Return the (X, Y) coordinate for the center point of the cell that contains the specified text.  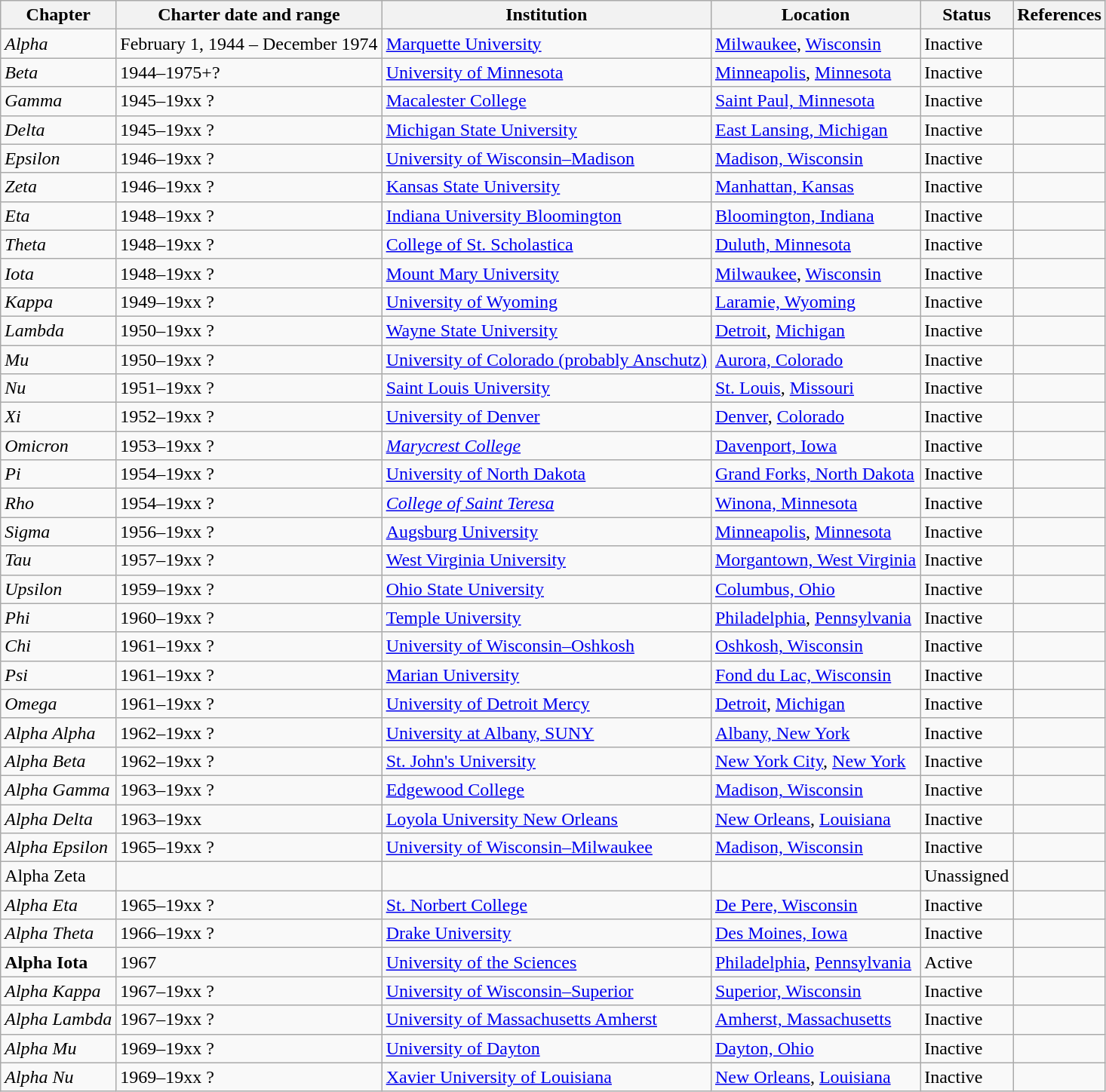
East Lansing, Michigan (815, 130)
Alpha Beta (59, 761)
University of Denver (546, 417)
Alpha Lambda (59, 1020)
1953–19xx ? (249, 446)
Alpha Iota (59, 962)
University of Wyoming (546, 302)
Davenport, Iowa (815, 446)
Indiana University Bloomington (546, 216)
Saint Louis University (546, 388)
Alpha Mu (59, 1048)
Columbus, Ohio (815, 589)
Loyola University New Orleans (546, 818)
Marian University (546, 675)
College of Saint Teresa (546, 503)
Superior, Wisconsin (815, 991)
Xi (59, 417)
Epsilon (59, 158)
1952–19xx ? (249, 417)
1951–19xx ? (249, 388)
Alpha (59, 44)
Drake University (546, 934)
University of Detroit Mercy (546, 704)
Macalester College (546, 101)
Location (815, 15)
Temple University (546, 618)
Mount Mary University (546, 273)
University of Wisconsin–Oshkosh (546, 646)
Phi (59, 618)
1959–19xx ? (249, 589)
Oshkosh, Wisconsin (815, 646)
1956–19xx ? (249, 532)
Alpha Zeta (59, 876)
1960–19xx ? (249, 618)
Pi (59, 474)
Saint Paul, Minnesota (815, 101)
Wayne State University (546, 330)
Winona, Minnesota (815, 503)
University of Wisconsin–Milwaukee (546, 848)
St. Louis, Missouri (815, 388)
Iota (59, 273)
Active (967, 962)
University of the Sciences (546, 962)
Des Moines, Iowa (815, 934)
St. John's University (546, 761)
References (1059, 15)
Alpha Gamma (59, 790)
Status (967, 15)
Alpha Eta (59, 905)
Chapter (59, 15)
Alpha Epsilon (59, 848)
Omicron (59, 446)
1967 (249, 962)
Nu (59, 388)
Amherst, Massachusetts (815, 1020)
Grand Forks, North Dakota (815, 474)
University of Dayton (546, 1048)
Delta (59, 130)
University of North Dakota (546, 474)
University of Massachusetts Amherst (546, 1020)
Psi (59, 675)
Morgantown, West Virginia (815, 560)
Dayton, Ohio (815, 1048)
Mu (59, 360)
West Virginia University (546, 560)
Alpha Theta (59, 934)
Edgewood College (546, 790)
Kappa (59, 302)
De Pere, Wisconsin (815, 905)
1963–19xx ? (249, 790)
Fond du Lac, Wisconsin (815, 675)
Theta (59, 244)
Rho (59, 503)
Tau (59, 560)
Xavier University of Louisiana (546, 1077)
University of Colorado (probably Anschutz) (546, 360)
1949–19xx ? (249, 302)
Charter date and range (249, 15)
New York City, New York (815, 761)
Gamma (59, 101)
Laramie, Wyoming (815, 302)
Albany, New York (815, 732)
Marquette University (546, 44)
Duluth, Minnesota (815, 244)
University of Wisconsin–Superior (546, 991)
February 1, 1944 – December 1974 (249, 44)
Bloomington, Indiana (815, 216)
Kansas State University (546, 187)
1957–19xx ? (249, 560)
Michigan State University (546, 130)
Institution (546, 15)
Chi (59, 646)
Manhattan, Kansas (815, 187)
Alpha Alpha (59, 732)
Alpha Nu (59, 1077)
Zeta (59, 187)
St. Norbert College (546, 905)
Augsburg University (546, 532)
1963–19xx (249, 818)
Denver, Colorado (815, 417)
1966–19xx ? (249, 934)
Marycrest College (546, 446)
Eta (59, 216)
University of Minnesota (546, 72)
Beta (59, 72)
University at Albany, SUNY (546, 732)
Omega (59, 704)
University of Wisconsin–Madison (546, 158)
College of St. Scholastica (546, 244)
1944–1975+? (249, 72)
Alpha Delta (59, 818)
Upsilon (59, 589)
Alpha Kappa (59, 991)
Aurora, Colorado (815, 360)
Lambda (59, 330)
Sigma (59, 532)
Unassigned (967, 876)
Ohio State University (546, 589)
